From the cell containing the given text, extract its center point as [x, y] coordinate. 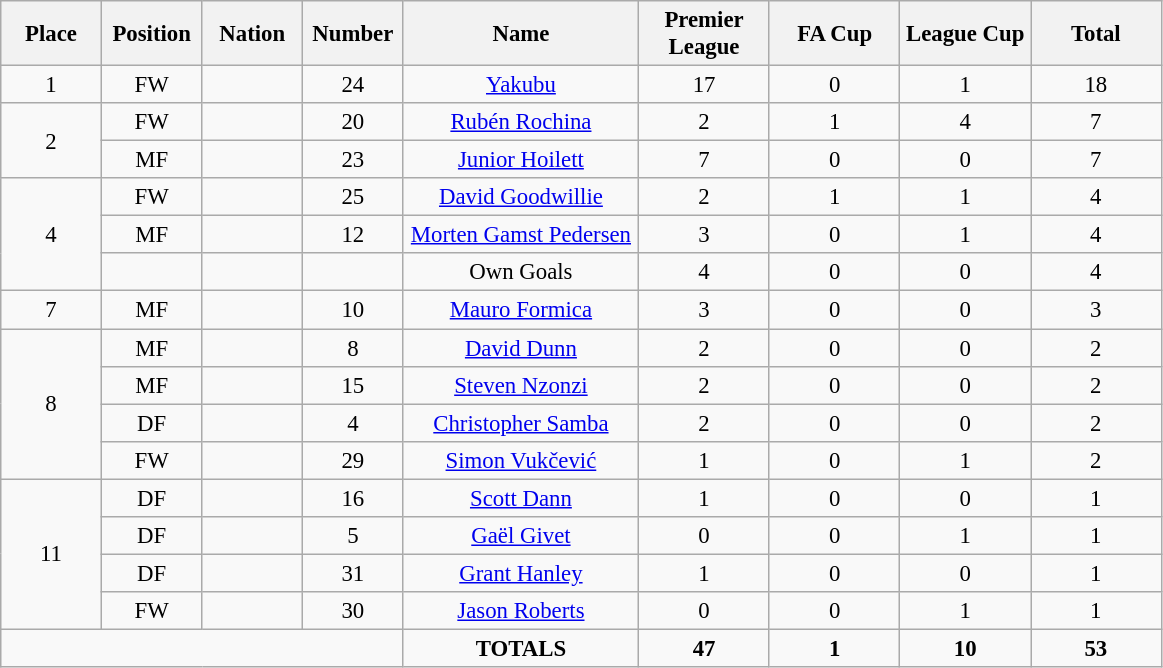
David Dunn [521, 348]
Name [521, 34]
Rubén Rochina [521, 122]
20 [354, 122]
Junior Hoilett [521, 160]
29 [354, 460]
17 [704, 85]
Own Goals [521, 273]
Yakubu [521, 85]
Mauro Formica [521, 310]
15 [354, 385]
Gaël Givet [521, 536]
18 [1096, 85]
Place [52, 34]
Premier League [704, 34]
Simon Vukčević [521, 460]
25 [354, 197]
David Goodwillie [521, 197]
Nation [252, 34]
League Cup [966, 34]
Total [1096, 34]
TOTALS [521, 648]
Scott Dann [521, 498]
Morten Gamst Pedersen [521, 235]
11 [52, 554]
Number [354, 34]
53 [1096, 648]
24 [354, 85]
5 [354, 536]
47 [704, 648]
31 [354, 573]
Grant Hanley [521, 573]
FA Cup [834, 34]
Christopher Samba [521, 423]
Position [152, 34]
Steven Nzonzi [521, 385]
30 [354, 611]
Jason Roberts [521, 611]
23 [354, 160]
12 [354, 235]
16 [354, 498]
